Find where the given text appears and provide that cell's center as [x, y] coordinate. 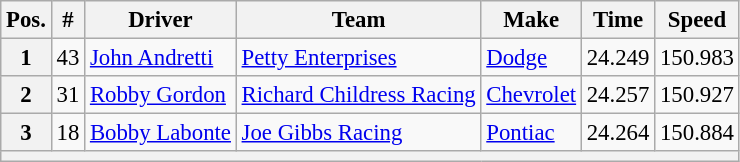
Speed [698, 20]
31 [68, 95]
18 [68, 133]
1 [26, 58]
Petty Enterprises [358, 58]
3 [26, 133]
150.927 [698, 95]
Time [618, 20]
Team [358, 20]
150.983 [698, 58]
2 [26, 95]
Richard Childress Racing [358, 95]
Driver [161, 20]
43 [68, 58]
Make [531, 20]
24.264 [618, 133]
Dodge [531, 58]
150.884 [698, 133]
Pos. [26, 20]
Chevrolet [531, 95]
24.249 [618, 58]
Joe Gibbs Racing [358, 133]
John Andretti [161, 58]
# [68, 20]
Bobby Labonte [161, 133]
24.257 [618, 95]
Pontiac [531, 133]
Robby Gordon [161, 95]
